Capture the cell that displays the provided text and extract its [X, Y] central coordinate. 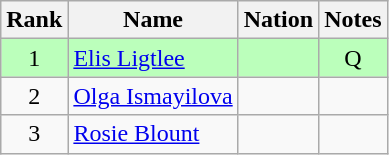
Rank [34, 20]
Elis Ligtlee [153, 58]
3 [34, 134]
2 [34, 96]
Nation [278, 20]
Notes [353, 20]
Q [353, 58]
1 [34, 58]
Olga Ismayilova [153, 96]
Name [153, 20]
Rosie Blount [153, 134]
